Pinpoint the cell where the given text exists, returning its (x, y) midpoint coordinate. 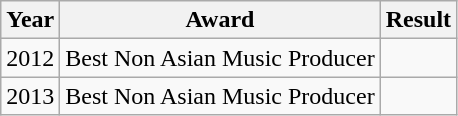
Year (30, 20)
Result (418, 20)
2013 (30, 96)
2012 (30, 58)
Award (220, 20)
